From the cell containing the given text, extract its center point as [x, y] coordinate. 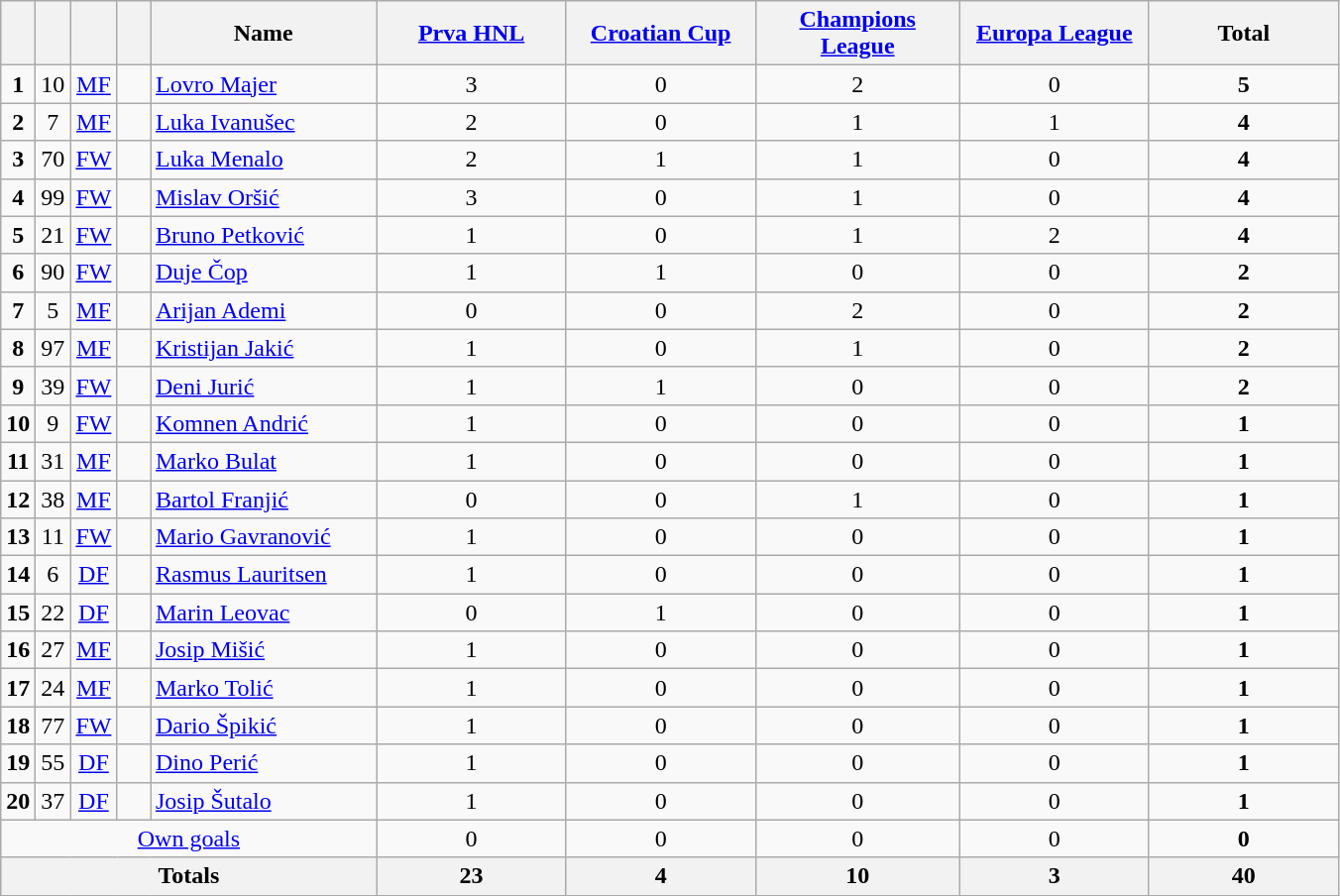
Josip Mišić [264, 650]
27 [54, 650]
Marko Tolić [264, 688]
Prva HNL [472, 34]
55 [54, 763]
40 [1243, 876]
37 [54, 801]
Lovro Majer [264, 84]
Own goals [188, 839]
Mislav Oršić [264, 197]
90 [54, 273]
Komnen Andrić [264, 423]
Arijan Ademi [264, 310]
Josip Šutalo [264, 801]
Duje Čop [264, 273]
Kristijan Jakić [264, 348]
19 [18, 763]
Dino Perić [264, 763]
Europa League [1055, 34]
Champions League [857, 34]
21 [54, 235]
8 [18, 348]
Croatian Cup [660, 34]
15 [18, 613]
Total [1243, 34]
70 [54, 160]
17 [18, 688]
Name [264, 34]
23 [472, 876]
38 [54, 499]
Luka Ivanušec [264, 122]
Dario Špikić [264, 726]
Mario Gavranović [264, 537]
Marko Bulat [264, 461]
12 [18, 499]
97 [54, 348]
77 [54, 726]
Rasmus Lauritsen [264, 575]
39 [54, 386]
16 [18, 650]
18 [18, 726]
Bartol Franjić [264, 499]
99 [54, 197]
Totals [188, 876]
Luka Menalo [264, 160]
Marin Leovac [264, 613]
Bruno Petković [264, 235]
14 [18, 575]
20 [18, 801]
13 [18, 537]
24 [54, 688]
31 [54, 461]
Deni Jurić [264, 386]
22 [54, 613]
